Detect which cell encompasses the target text, then output its (X, Y) center coordinate. 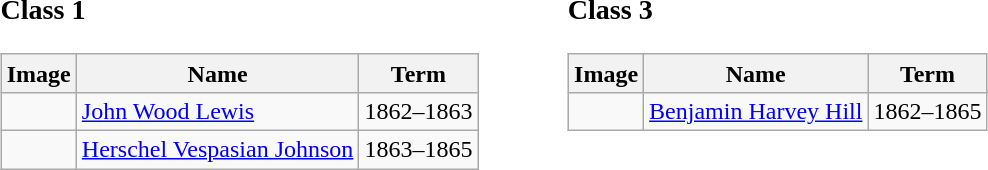
Herschel Vespasian Johnson (218, 150)
1863–1865 (418, 150)
1862–1865 (928, 111)
Benjamin Harvey Hill (756, 111)
John Wood Lewis (218, 111)
1862–1863 (418, 111)
